Scan for the cell matching the given text and deliver its (X, Y) coordinate at center. 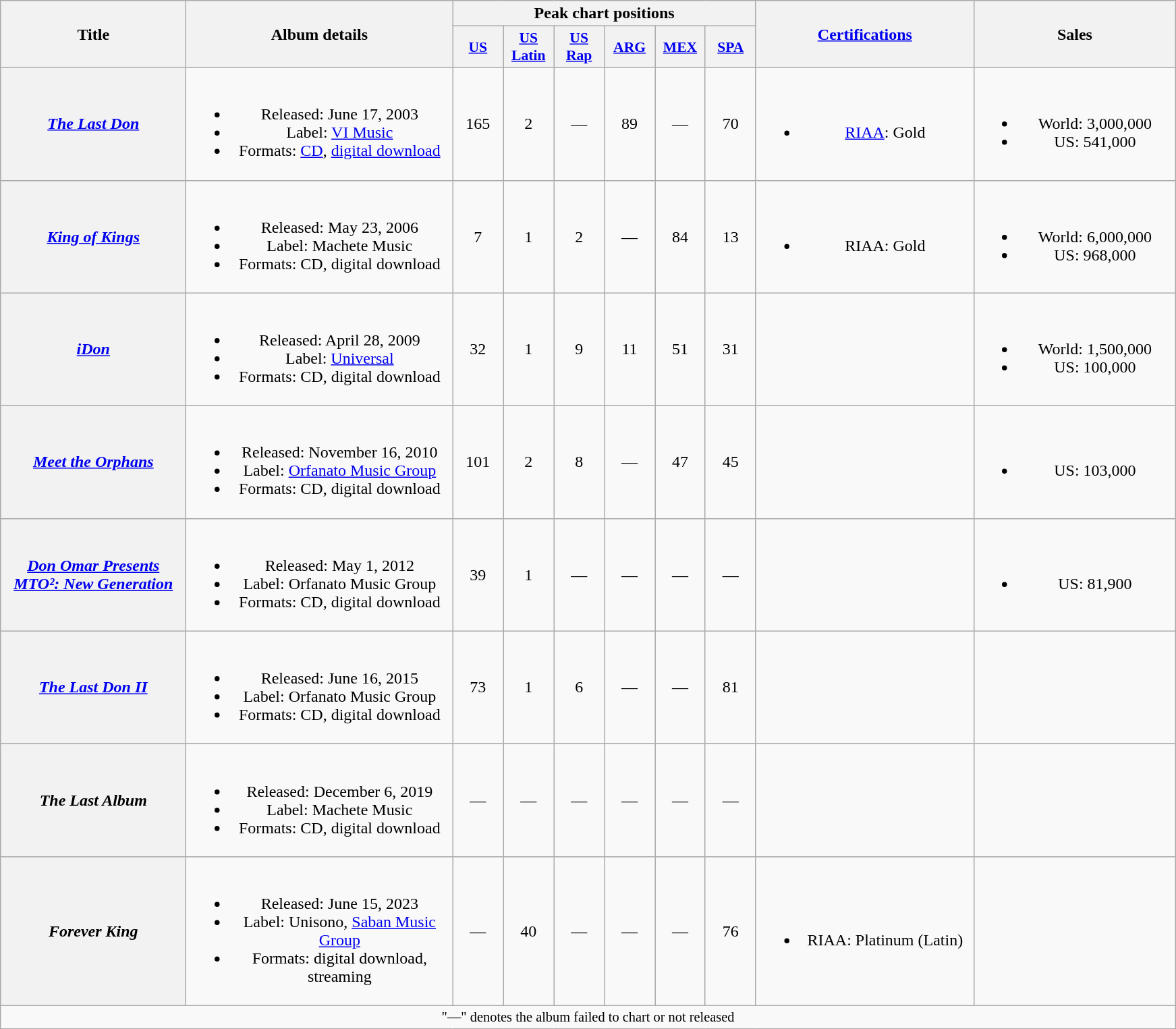
13 (730, 236)
Sales (1074, 34)
Peak chart positions (605, 13)
US: 103,000 (1074, 462)
Released: May 23, 2006Label: Machete MusicFormats: CD, digital download (320, 236)
165 (478, 124)
Forever King (93, 931)
45 (730, 462)
73 (478, 687)
89 (630, 124)
51 (680, 350)
The Last Album (93, 800)
9 (579, 350)
World: 3,000,000US: 541,000 (1074, 124)
Released: April 28, 2009Label: UniversalFormats: CD, digital download (320, 350)
US: 81,900 (1074, 575)
70 (730, 124)
8 (579, 462)
King of Kings (93, 236)
11 (630, 350)
MEX (680, 47)
Released: November 16, 2010Label: Orfanato Music GroupFormats: CD, digital download (320, 462)
Album details (320, 34)
World: 6,000,000US: 968,000 (1074, 236)
iDon (93, 350)
31 (730, 350)
Released: June 15, 2023Label: Unisono, Saban Music GroupFormats: digital download, streaming (320, 931)
ARG (630, 47)
6 (579, 687)
World: 1,500,000US: 100,000 (1074, 350)
40 (529, 931)
Released: June 17, 2003Label: VI MusicFormats: CD, digital download (320, 124)
7 (478, 236)
Title (93, 34)
"—" denotes the album failed to chart or not released (588, 1017)
Meet the Orphans (93, 462)
39 (478, 575)
Released: June 16, 2015Label: Orfanato Music GroupFormats: CD, digital download (320, 687)
101 (478, 462)
SPA (730, 47)
The Last Don (93, 124)
The Last Don II (93, 687)
47 (680, 462)
84 (680, 236)
USLatin (529, 47)
US (478, 47)
81 (730, 687)
Certifications (865, 34)
Released: December 6, 2019Label: Machete MusicFormats: CD, digital download (320, 800)
76 (730, 931)
USRap (579, 47)
32 (478, 350)
RIAA: Platinum (Latin) (865, 931)
Don Omar Presents MTO²: New Generation (93, 575)
Released: May 1, 2012Label: Orfanato Music GroupFormats: CD, digital download (320, 575)
